Detect which cell encompasses the target text, then output its (X, Y) center coordinate. 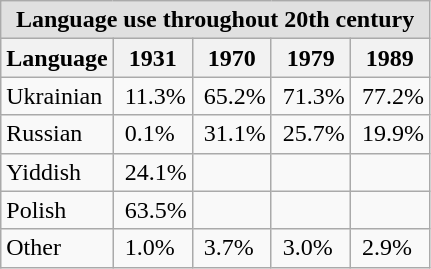
1.0% (152, 248)
0.1% (152, 134)
Russian (57, 134)
Ukrainian (57, 96)
3.7% (232, 248)
Language use throughout 20th century (216, 20)
63.5% (152, 210)
24.1% (152, 172)
71.3% (310, 96)
2.9% (390, 248)
19.9% (390, 134)
1979 (310, 58)
1970 (232, 58)
77.2% (390, 96)
31.1% (232, 134)
65.2% (232, 96)
3.0% (310, 248)
1989 (390, 58)
25.7% (310, 134)
Yiddish (57, 172)
Other (57, 248)
11.3% (152, 96)
Language (57, 58)
1931 (152, 58)
Polish (57, 210)
